Output the [X, Y] coordinate of the center of the cell containing the given text.  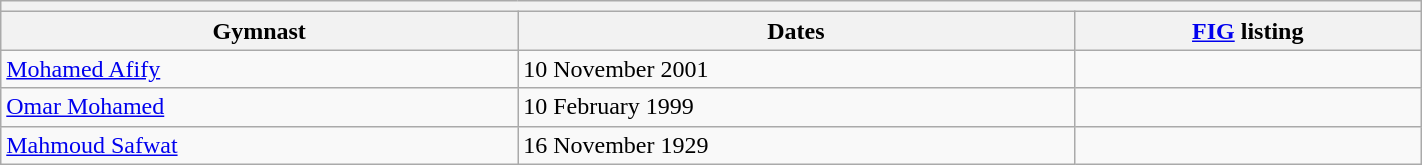
Omar Mohamed [260, 107]
16 November 1929 [796, 145]
10 November 2001 [796, 69]
10 February 1999 [796, 107]
Mahmoud Safwat [260, 145]
Dates [796, 31]
FIG listing [1248, 31]
Mohamed Afify [260, 69]
Gymnast [260, 31]
